Determine the [X, Y] coordinate at the center of the cell enclosing the given text.  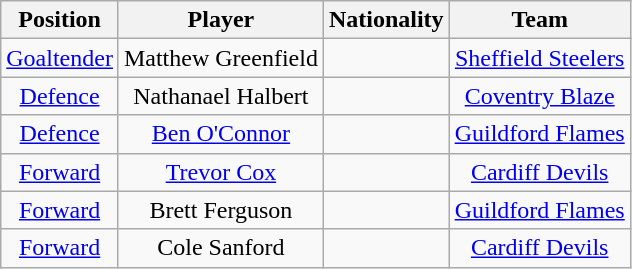
Nationality [386, 20]
Matthew Greenfield [220, 58]
Ben O'Connor [220, 134]
Sheffield Steelers [540, 58]
Team [540, 20]
Nathanael Halbert [220, 96]
Coventry Blaze [540, 96]
Trevor Cox [220, 172]
Cole Sanford [220, 248]
Goaltender [60, 58]
Position [60, 20]
Player [220, 20]
Brett Ferguson [220, 210]
